Identify which cell holds the provided text, then report its (X, Y) central coordinate. 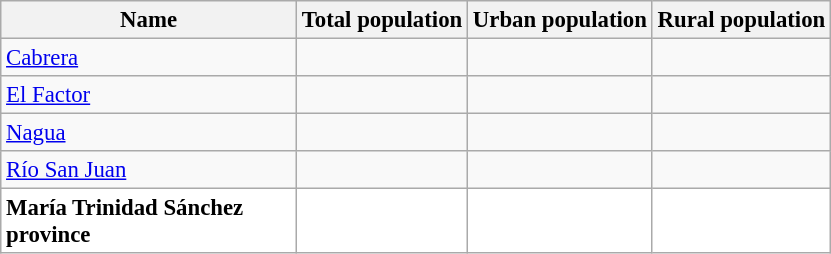
Total population (382, 20)
Urban population (560, 20)
Rural population (741, 20)
Name (149, 20)
María Trinidad Sánchez province (149, 222)
El Factor (149, 95)
Cabrera (149, 58)
Nagua (149, 133)
Río San Juan (149, 170)
